Return [X, Y] of the center of cell containing provided text 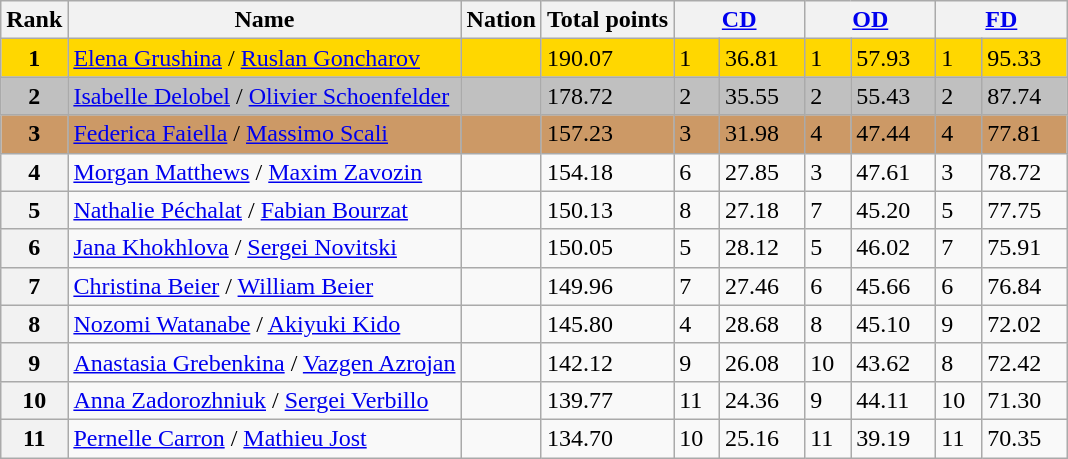
CD [740, 20]
36.81 [762, 58]
46.02 [894, 248]
44.11 [894, 400]
77.81 [1024, 134]
Nathalie Péchalat / Fabian Bourzat [264, 210]
145.80 [607, 324]
47.44 [894, 134]
Anna Zadorozhniuk / Sergei Verbillo [264, 400]
Christina Beier / William Beier [264, 286]
Anastasia Grebenkina / Vazgen Azrojan [264, 362]
Nozomi Watanabe / Akiyuki Kido [264, 324]
31.98 [762, 134]
28.68 [762, 324]
70.35 [1024, 438]
Nation [501, 20]
47.61 [894, 172]
45.66 [894, 286]
139.77 [607, 400]
Rank [34, 20]
Name [264, 20]
77.75 [1024, 210]
76.84 [1024, 286]
134.70 [607, 438]
150.05 [607, 248]
57.93 [894, 58]
190.07 [607, 58]
95.33 [1024, 58]
149.96 [607, 286]
39.19 [894, 438]
45.20 [894, 210]
27.46 [762, 286]
157.23 [607, 134]
27.18 [762, 210]
72.02 [1024, 324]
Total points [607, 20]
24.36 [762, 400]
142.12 [607, 362]
35.55 [762, 96]
178.72 [607, 96]
FD [1002, 20]
Federica Faiella / Massimo Scali [264, 134]
Morgan Matthews / Maxim Zavozin [264, 172]
72.42 [1024, 362]
26.08 [762, 362]
150.13 [607, 210]
OD [870, 20]
Isabelle Delobel / Olivier Schoenfelder [264, 96]
27.85 [762, 172]
55.43 [894, 96]
75.91 [1024, 248]
25.16 [762, 438]
154.18 [607, 172]
Elena Grushina / Ruslan Goncharov [264, 58]
Pernelle Carron / Mathieu Jost [264, 438]
87.74 [1024, 96]
Jana Khokhlova / Sergei Novitski [264, 248]
43.62 [894, 362]
71.30 [1024, 400]
28.12 [762, 248]
45.10 [894, 324]
78.72 [1024, 172]
